Scan for the cell matching the given text and deliver its [x, y] coordinate at center. 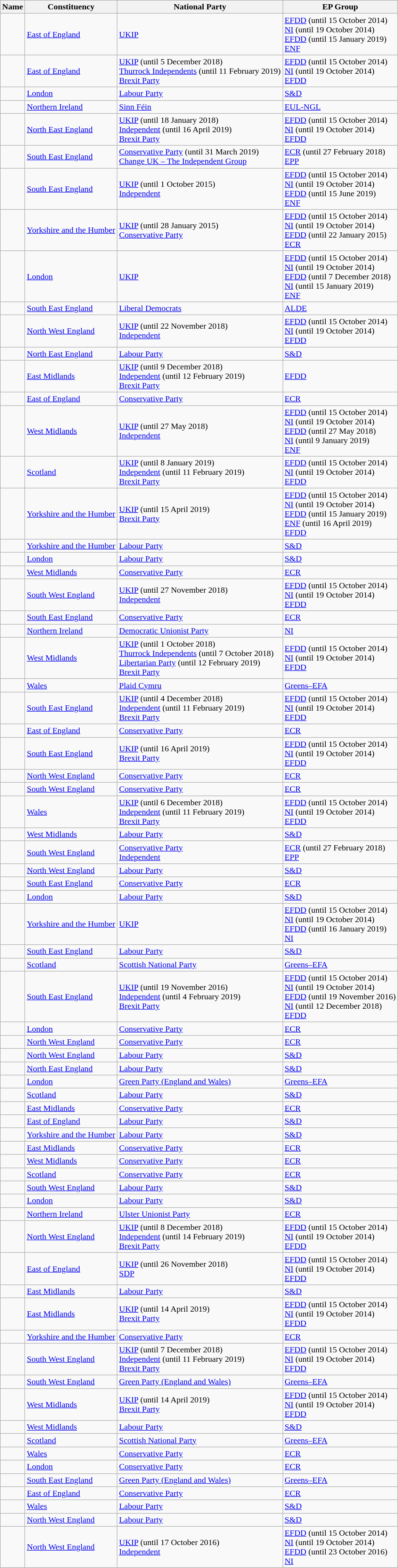
Name [13, 7]
NI [340, 631]
UKIP (until 27 May 2018) Independent [200, 431]
Conservative Party Independent [200, 852]
Liberal Democrats [200, 308]
Ulster Unionist Party [200, 1214]
UKIP (until 19 November 2016) Independent (until 4 February 2019) Brexit Party [200, 997]
UKIP (until 8 January 2019) Independent (until 11 February 2019) Brexit Party [200, 472]
EFDD (until 15 October 2014) NI (until 19 October 2014) EFDD (until 15 January 2019) ENF [340, 34]
EUL-NGL [340, 107]
UKIP (until 4 December 2018) Independent (until 11 February 2019) Brexit Party [200, 708]
UKIP (until 1 October 2018) Thurrock Independents (until 7 October 2018) Libertarian Party (until 12 February 2019) Brexit Party [200, 658]
EFDD (until 15 October 2014) NI (until 19 October 2014) EFDD (until 22 January 2015) ECR [340, 230]
EFDD [340, 376]
EFDD (until 15 October 2014) NI (until 19 October 2014) EFDD (until 16 January 2019) NI [340, 924]
UKIP (until 28 January 2015) Conservative Party [200, 230]
UKIP (until 5 December 2018) Thurrock Independents (until 11 February 2019) Brexit Party [200, 71]
National Party [200, 7]
Constituency [71, 7]
UKIP (until 8 December 2018) Independent (until 14 February 2019) Brexit Party [200, 1237]
Plaid Cymru [200, 685]
EP Group [340, 7]
UKIP (until 27 November 2018) Independent [200, 595]
EFDD (until 15 October 2014) NI (until 19 October 2014) EFDD (until 15 June 2019) ENF [340, 189]
UKIP (until 9 December 2018) Independent (until 12 February 2019) Brexit Party [200, 376]
EFDD (until 15 October 2014) NI (until 19 October 2014) EFDD (until 23 October 2016) NI [340, 1547]
Democratic Unionist Party [200, 631]
UKIP (until 1 October 2015) Independent [200, 189]
UKIP (until 17 October 2016) Independent [200, 1547]
EFDD (until 15 October 2014) NI (until 19 October 2014) EFDD (until 27 May 2018) NI (until 9 January 2019) ENF [340, 431]
UKIP (until 6 December 2018) Independent (until 11 February 2019) Brexit Party [200, 812]
UKIP (until 26 November 2018) SDP [200, 1269]
Sinn Féin [200, 107]
Conservative Party (until 31 March 2019) Change UK – The Independent Group [200, 157]
UKIP (until 16 April 2019) Brexit Party [200, 753]
EFDD (until 15 October 2014) NI (until 19 October 2014) EFDD (until 19 November 2016) NI (until 12 December 2018) EFDD [340, 997]
EFDD (until 15 October 2014) NI (until 19 October 2014) EFDD (until 7 December 2018) NI (until 15 January 2019) ENF [340, 276]
EFDD (until 15 October 2014) NI (until 19 October 2014) EFDD (until 15 January 2019) ENF (until 16 April 2019) EFDD [340, 514]
UKIP (until 7 December 2018) Independent (until 11 February 2019) Brexit Party [200, 1359]
UKIP (until 18 January 2018) Independent (until 16 April 2019) Brexit Party [200, 129]
ALDE [340, 308]
UKIP (until 15 April 2019) Brexit Party [200, 514]
UKIP (until 22 November 2018) Independent [200, 331]
